For the text-containing cell, return its midpoint in [x, y] coordinate format. 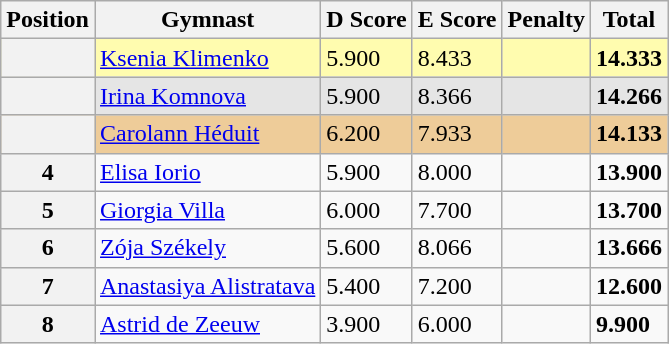
13.900 [628, 172]
8 [48, 324]
14.333 [628, 58]
3.900 [366, 324]
Total [628, 20]
14.133 [628, 134]
7.933 [457, 134]
Penalty [546, 20]
E Score [457, 20]
8.066 [457, 248]
7.200 [457, 286]
Anastasiya Alistratava [207, 286]
5.400 [366, 286]
13.700 [628, 210]
13.666 [628, 248]
12.600 [628, 286]
Carolann Héduit [207, 134]
Gymnast [207, 20]
9.900 [628, 324]
7.700 [457, 210]
Irina Komnova [207, 96]
5 [48, 210]
Zója Székely [207, 248]
8.433 [457, 58]
Ksenia Klimenko [207, 58]
Position [48, 20]
Astrid de Zeeuw [207, 324]
D Score [366, 20]
14.266 [628, 96]
6 [48, 248]
8.000 [457, 172]
8.366 [457, 96]
6.200 [366, 134]
7 [48, 286]
Giorgia Villa [207, 210]
4 [48, 172]
5.600 [366, 248]
Elisa Iorio [207, 172]
